Find where the given text appears and provide that cell's center as (X, Y) coordinate. 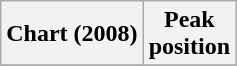
Peakposition (189, 34)
Chart (2008) (72, 34)
